Locate the cell with the specified text and output its (x, y) center coordinate. 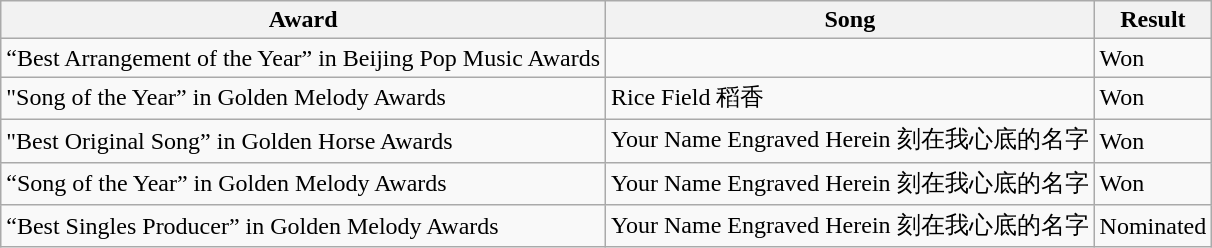
Song (850, 20)
"Best Original Song” in Golden Horse Awards (304, 140)
"Song of the Year” in Golden Melody Awards (304, 98)
“Best Singles Producer” in Golden Melody Awards (304, 226)
Rice Field 稻香 (850, 98)
Nominated (1153, 226)
Award (304, 20)
“Best Arrangement of the Year” in Beijing Pop Music Awards (304, 58)
Result (1153, 20)
“Song of the Year” in Golden Melody Awards (304, 184)
